Determine the [X, Y] coordinate at the center of the cell enclosing the given text.  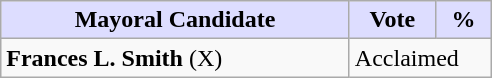
% [463, 20]
Frances L. Smith (X) [176, 58]
Mayoral Candidate [176, 20]
Vote [392, 20]
Acclaimed [420, 58]
